Locate the cell with the specified text and output its [x, y] center coordinate. 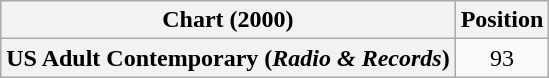
93 [502, 58]
Chart (2000) [228, 20]
Position [502, 20]
US Adult Contemporary (Radio & Records) [228, 58]
